Scan for the cell matching the given text and deliver its [x, y] coordinate at center. 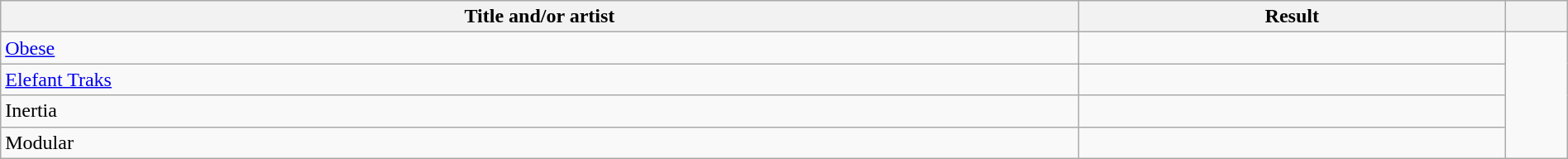
Modular [539, 142]
Elefant Traks [539, 79]
Title and/or artist [539, 17]
Obese [539, 48]
Result [1292, 17]
Inertia [539, 111]
